Provide the (x, y) coordinate of the cell's center where the given text is located.  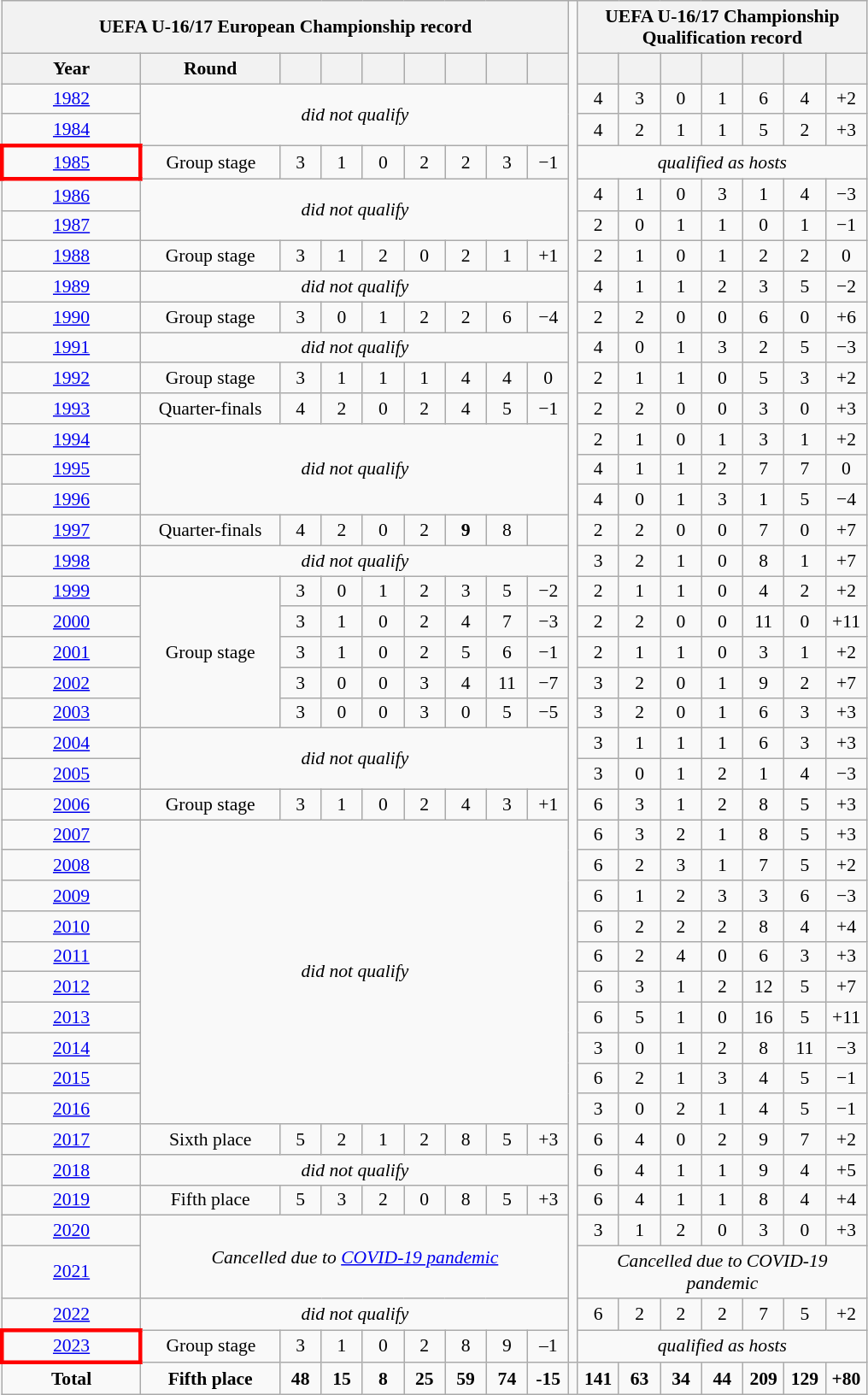
2017 (72, 1139)
Sixth place (210, 1139)
2012 (72, 987)
16 (763, 1018)
1988 (72, 256)
74 (507, 1380)
2013 (72, 1018)
2008 (72, 866)
34 (681, 1380)
Total (72, 1380)
Round (210, 68)
2020 (72, 1231)
1992 (72, 379)
1995 (72, 469)
1999 (72, 592)
+6 (846, 317)
2021 (72, 1272)
141 (598, 1380)
−7 (548, 683)
1982 (72, 99)
UEFA U-16/17 Championship Qualification record (723, 27)
2016 (72, 1110)
44 (722, 1380)
2002 (72, 683)
1991 (72, 348)
59 (466, 1380)
1985 (72, 162)
2001 (72, 652)
1987 (72, 226)
2011 (72, 956)
48 (300, 1380)
2007 (72, 835)
1990 (72, 317)
1989 (72, 287)
UEFA U-16/17 European Championship record (285, 27)
2003 (72, 713)
1984 (72, 130)
-15 (548, 1380)
+5 (846, 1170)
2022 (72, 1315)
Year (72, 68)
2010 (72, 927)
129 (805, 1380)
1993 (72, 409)
−5 (548, 713)
15 (342, 1380)
1998 (72, 561)
2000 (72, 622)
2004 (72, 744)
209 (763, 1380)
+80 (846, 1380)
2023 (72, 1347)
1994 (72, 439)
–1 (548, 1347)
63 (639, 1380)
1996 (72, 500)
2009 (72, 896)
25 (425, 1380)
2005 (72, 774)
2019 (72, 1200)
2014 (72, 1048)
1997 (72, 531)
12 (763, 987)
2006 (72, 804)
1986 (72, 195)
2018 (72, 1170)
2015 (72, 1079)
